Determine the [x, y] coordinate at the center of the cell enclosing the given text.  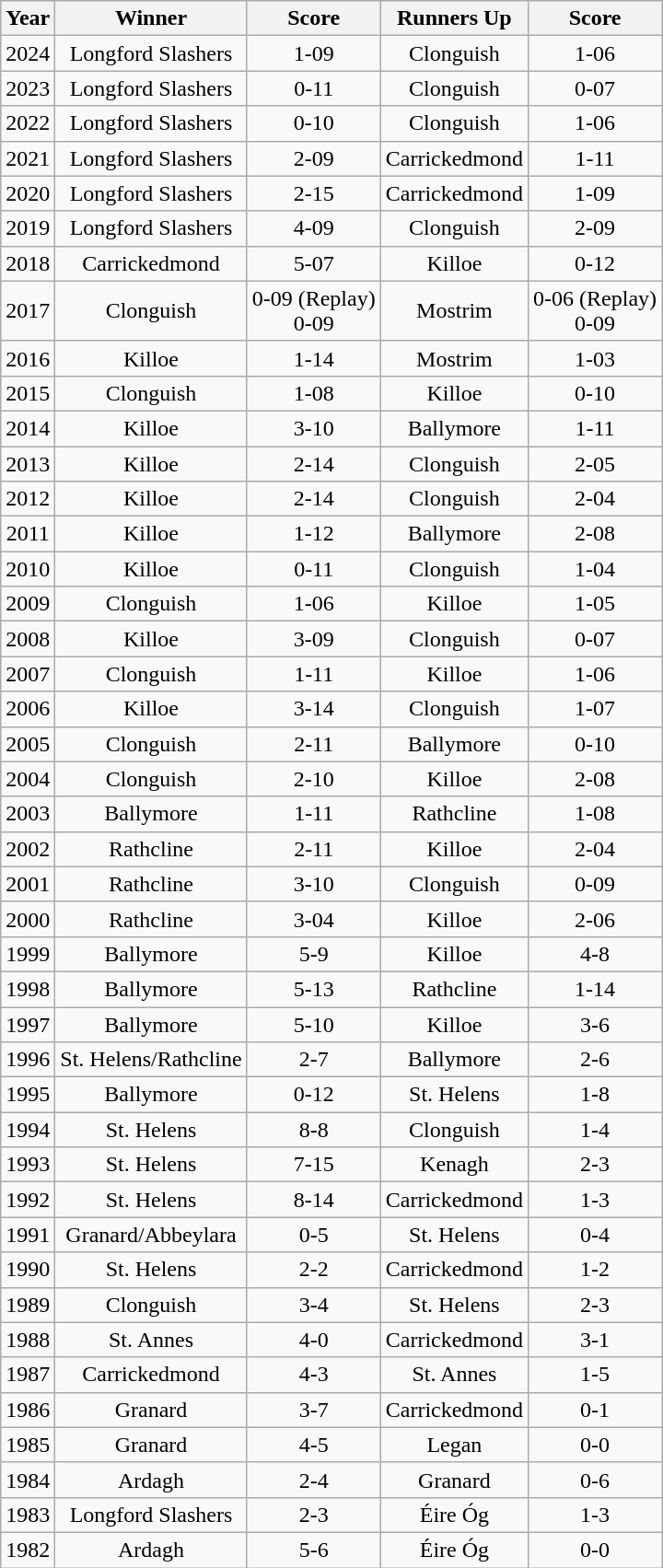
5-10 [313, 1025]
2024 [28, 53]
2008 [28, 639]
2014 [28, 428]
Legan [454, 1445]
2-6 [595, 1060]
Granard/Abbeylara [151, 1235]
2-4 [313, 1480]
5-9 [313, 954]
Runners Up [454, 18]
0-5 [313, 1235]
4-3 [313, 1375]
1988 [28, 1340]
1-04 [595, 569]
4-5 [313, 1445]
1995 [28, 1095]
4-0 [313, 1340]
2-15 [313, 193]
5-13 [313, 989]
1985 [28, 1445]
2019 [28, 228]
2005 [28, 744]
2022 [28, 123]
1992 [28, 1200]
3-6 [595, 1025]
2020 [28, 193]
2002 [28, 849]
1999 [28, 954]
0-06 (Replay) 0-09 [595, 311]
1994 [28, 1130]
1-07 [595, 709]
0-09 [595, 884]
2-06 [595, 919]
3-4 [313, 1305]
0-1 [595, 1410]
7-15 [313, 1165]
2001 [28, 884]
1-5 [595, 1375]
3-1 [595, 1340]
4-09 [313, 228]
8-8 [313, 1130]
1991 [28, 1235]
4-8 [595, 954]
0-4 [595, 1235]
1-03 [595, 358]
3-09 [313, 639]
2018 [28, 263]
3-7 [313, 1410]
8-14 [313, 1200]
St. Helens/Rathcline [151, 1060]
2-2 [313, 1270]
2003 [28, 814]
0-09 (Replay) 0-09 [313, 311]
2021 [28, 158]
1996 [28, 1060]
2-10 [313, 779]
1983 [28, 1515]
3-04 [313, 919]
Year [28, 18]
2007 [28, 674]
1987 [28, 1375]
5-07 [313, 263]
1998 [28, 989]
2009 [28, 604]
1-12 [313, 534]
2-05 [595, 463]
1-8 [595, 1095]
1993 [28, 1165]
1-4 [595, 1130]
1990 [28, 1270]
0-6 [595, 1480]
2012 [28, 499]
1986 [28, 1410]
2013 [28, 463]
1984 [28, 1480]
1989 [28, 1305]
1-2 [595, 1270]
2017 [28, 311]
1982 [28, 1550]
2004 [28, 779]
2006 [28, 709]
1-05 [595, 604]
2016 [28, 358]
2011 [28, 534]
2015 [28, 393]
2-7 [313, 1060]
2000 [28, 919]
2023 [28, 88]
Kenagh [454, 1165]
2010 [28, 569]
Winner [151, 18]
1997 [28, 1025]
5-6 [313, 1550]
3-14 [313, 709]
